Determine the [x, y] coordinate at the center of the cell enclosing the given text.  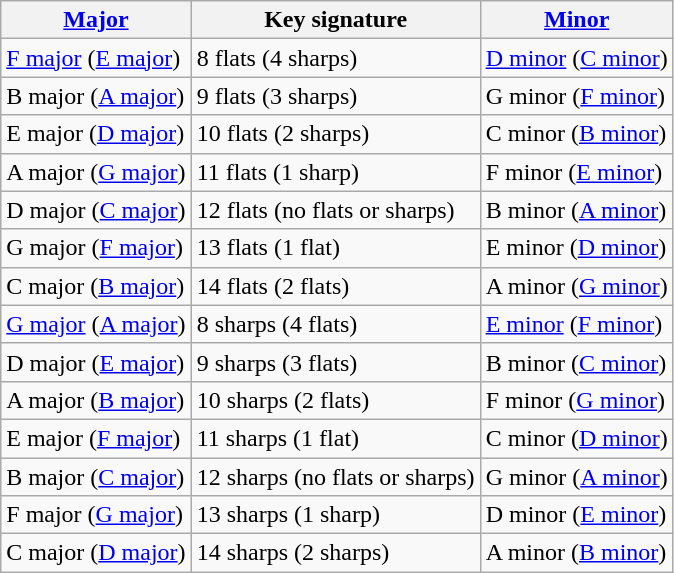
G major (A major) [96, 324]
E minor (F minor) [576, 324]
10 sharps (2 flats) [336, 400]
D major (E major) [96, 362]
G minor (F minor) [576, 96]
E major (F major) [96, 438]
B major (C major) [96, 477]
A minor (G minor) [576, 286]
B minor (A minor) [576, 210]
C major (B major) [96, 286]
G minor (A minor) [576, 477]
F major (E major) [96, 58]
8 flats (4 sharps) [336, 58]
14 sharps (2 sharps) [336, 553]
14 flats (2 flats) [336, 286]
12 sharps (no flats or sharps) [336, 477]
Minor [576, 20]
E major (D major) [96, 134]
10 flats (2 sharps) [336, 134]
A major (G major) [96, 172]
13 flats (1 flat) [336, 248]
D minor (C minor) [576, 58]
11 sharps (1 flat) [336, 438]
B minor (C minor) [576, 362]
A minor (B minor) [576, 553]
11 flats (1 sharp) [336, 172]
F major (G major) [96, 515]
D minor (E minor) [576, 515]
B major (A major) [96, 96]
Key signature [336, 20]
Major [96, 20]
E minor (D minor) [576, 248]
D major (C major) [96, 210]
13 sharps (1 sharp) [336, 515]
C minor (D minor) [576, 438]
F minor (G minor) [576, 400]
9 flats (3 sharps) [336, 96]
9 sharps (3 flats) [336, 362]
12 flats (no flats or sharps) [336, 210]
G major (F major) [96, 248]
8 sharps (4 flats) [336, 324]
A major (B major) [96, 400]
C minor (B minor) [576, 134]
F minor (E minor) [576, 172]
C major (D major) [96, 553]
